Return (x, y) of the center of cell containing provided text 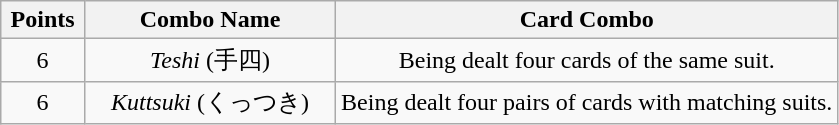
Points (43, 20)
Being dealt four cards of the same suit. (587, 60)
Combo Name (210, 20)
Being dealt four pairs of cards with matching suits. (587, 102)
Card Combo (587, 20)
Teshi (手四) (210, 60)
Kuttsuki (くっつき) (210, 102)
